Scan for the cell matching the given text and deliver its (x, y) coordinate at center. 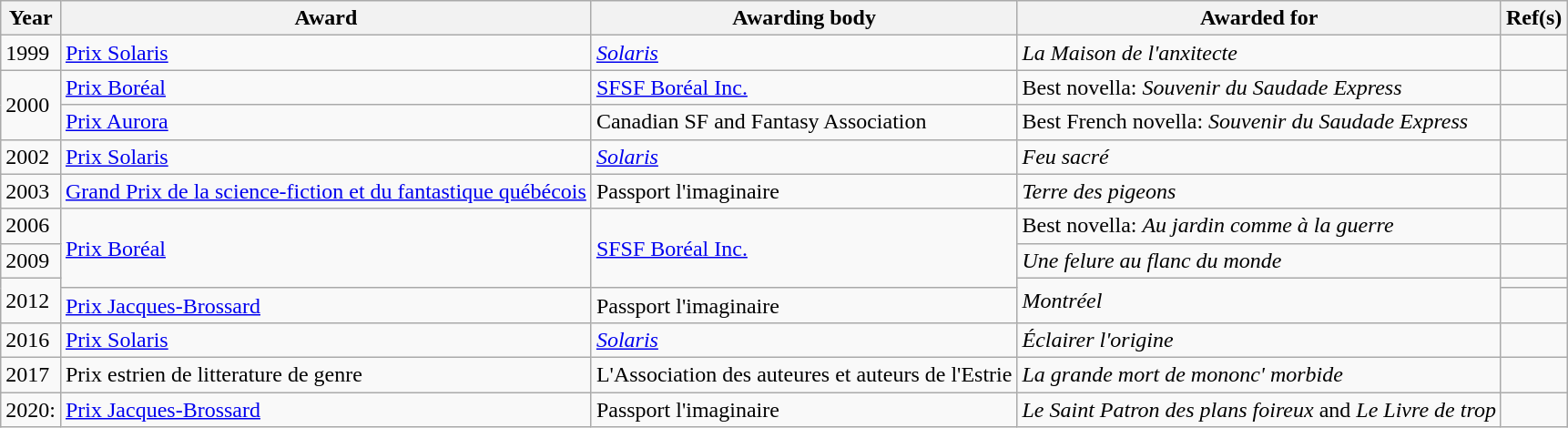
L'Association des auteures et auteurs de l'Estrie (804, 374)
2012 (31, 301)
La grande mort de mononc' morbide (1258, 374)
Canadian SF and Fantasy Association (804, 122)
La Maison de l'anxitecte (1258, 53)
2017 (31, 374)
2003 (31, 191)
Awarding body (804, 18)
Le Saint Patron des plans foireux and Le Livre de trop (1258, 409)
Awarded for (1258, 18)
Montréel (1258, 301)
Award (326, 18)
2009 (31, 260)
Terre des pigeons (1258, 191)
Best French novella: Souvenir du Saudade Express (1258, 122)
2006 (31, 226)
Ref(s) (1533, 18)
Best novella: Souvenir du Saudade Express (1258, 87)
Éclairer l'origine (1258, 340)
2002 (31, 157)
Une felure au flanc du monde (1258, 260)
Best novella: Au jardin comme à la guerre (1258, 226)
2016 (31, 340)
2020: (31, 409)
Prix Aurora (326, 122)
Grand Prix de la science-fiction et du fantastique québécois (326, 191)
1999 (31, 53)
Feu sacré (1258, 157)
2000 (31, 105)
Year (31, 18)
Prix estrien de litterature de genre (326, 374)
